Pinpoint the cell where the given text exists, returning its [x, y] midpoint coordinate. 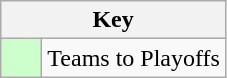
Teams to Playoffs [134, 58]
Key [114, 20]
